Provide the (x, y) coordinate of the cell's center where the given text is located.  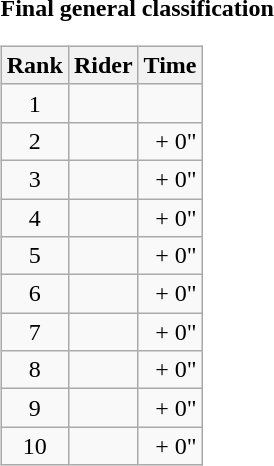
Rider (103, 65)
4 (34, 217)
Rank (34, 65)
Time (170, 65)
9 (34, 408)
6 (34, 294)
7 (34, 332)
3 (34, 179)
1 (34, 103)
8 (34, 370)
10 (34, 446)
2 (34, 141)
5 (34, 256)
